Extract the (x, y) coordinate from the center of the cell holding the provided text.  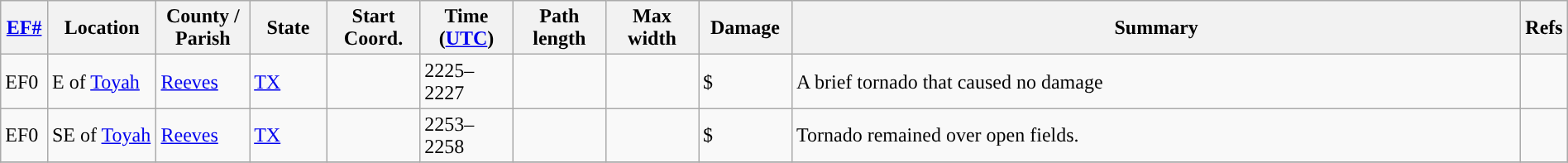
Tornado remained over open fields. (1156, 136)
EF# (25, 28)
A brief tornado that caused no damage (1156, 81)
State (289, 28)
Damage (744, 28)
2253–2258 (466, 136)
Path length (559, 28)
Start Coord. (374, 28)
Time (UTC) (466, 28)
2225–2227 (466, 81)
Summary (1156, 28)
Location (102, 28)
Refs (1545, 28)
County / Parish (203, 28)
E of Toyah (102, 81)
SE of Toyah (102, 136)
Max width (652, 28)
